From the cell containing the given text, extract its center point as (X, Y) coordinate. 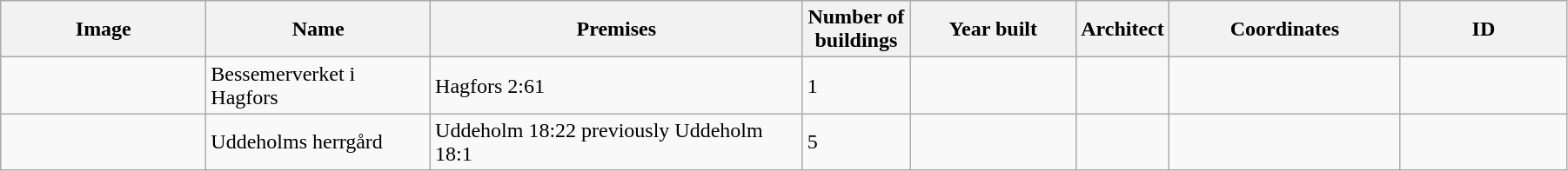
Number ofbuildings (856, 30)
ID (1483, 30)
Image (104, 30)
Coordinates (1284, 30)
5 (856, 142)
Hagfors 2:61 (617, 85)
Uddeholms herrgård (318, 142)
1 (856, 85)
Architect (1122, 30)
Uddeholm 18:22 previously Uddeholm 18:1 (617, 142)
Year built (994, 30)
Premises (617, 30)
Bessemerverket i Hagfors (318, 85)
Name (318, 30)
